From the cell containing the given text, extract its center point as (x, y) coordinate. 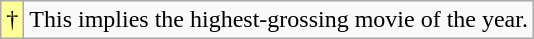
This implies the highest-grossing movie of the year. (279, 20)
† (12, 20)
